Find where the given text appears and provide that cell's center as (x, y) coordinate. 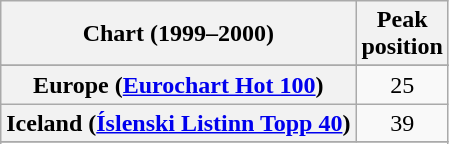
Peakposition (402, 34)
25 (402, 85)
Iceland (Íslenski Listinn Topp 40) (178, 123)
39 (402, 123)
Europe (Eurochart Hot 100) (178, 85)
Chart (1999–2000) (178, 34)
